Identify which cell holds the provided text, then report its (x, y) central coordinate. 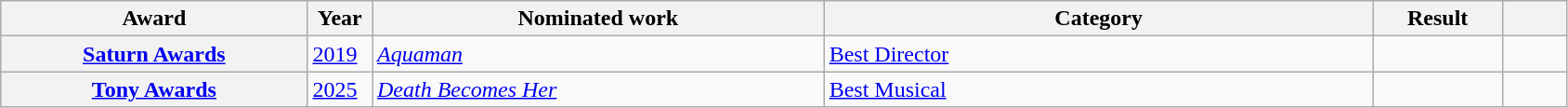
Best Director (1098, 54)
Death Becomes Her (598, 89)
Aquaman (598, 54)
Year (340, 19)
Category (1098, 19)
Nominated work (598, 19)
Award (154, 19)
2025 (340, 89)
2019 (340, 54)
Tony Awards (154, 89)
Best Musical (1098, 89)
Saturn Awards (154, 54)
Result (1438, 19)
